Detect which cell encompasses the target text, then output its [x, y] center coordinate. 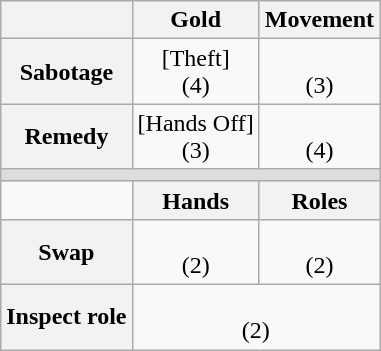
Swap [66, 252]
(4) [319, 136]
Gold [196, 20]
Roles [319, 200]
Movement [319, 20]
(3) [319, 72]
Sabotage [66, 72]
Remedy [66, 136]
[Theft](4) [196, 72]
Inspect role [66, 316]
[Hands Off](3) [196, 136]
Hands [196, 200]
